Extract the (X, Y) coordinate from the center of the cell holding the provided text.  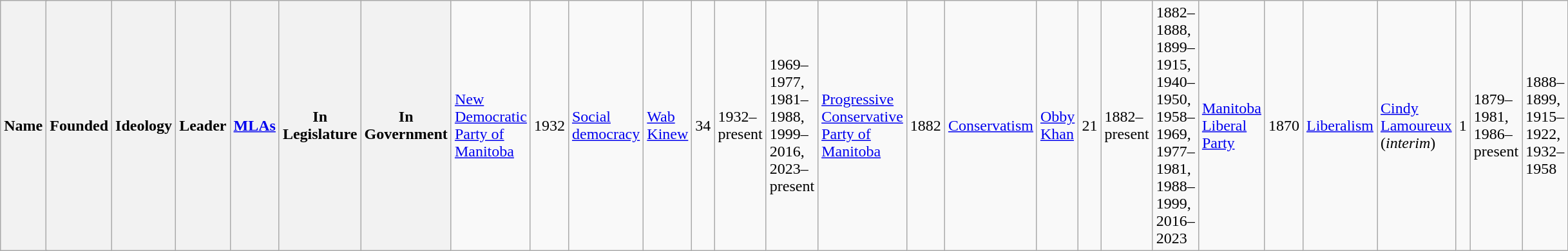
1888–1899, 1915–1922, 1932–1958 (1545, 126)
1882–1888, 1899–1915, 1940–1950, 1958–1969, 1977–1981, 1988–1999, 2016–2023 (1175, 126)
34 (703, 126)
1879–1981, 1986–present (1496, 126)
1870 (1283, 126)
Wab Kinew (667, 126)
MLAs (254, 126)
1969–1977, 1981–1988, 1999–2016, 2023–present (792, 126)
1 (1462, 126)
Conservatism (991, 126)
Liberalism (1340, 126)
Progressive Conservative Party of Manitoba (863, 126)
1882 (925, 126)
New Democratic Party of Manitoba (491, 126)
Ideology (144, 126)
1932–present (740, 126)
Manitoba Liberal Party (1232, 126)
In Legislature (320, 126)
Leader (203, 126)
Name (23, 126)
Social democracy (606, 126)
Obby Khan (1057, 126)
In Government (406, 126)
21 (1090, 126)
Founded (79, 126)
Cindy Lamoureux (interim) (1417, 126)
1882–present (1127, 126)
1932 (549, 126)
